Locate the cell with the specified text and output its [X, Y] center coordinate. 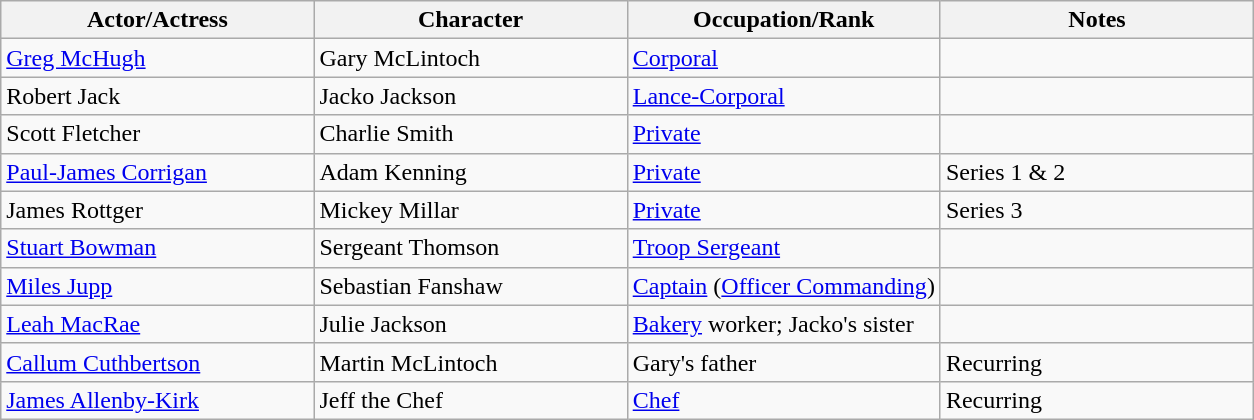
Gary McLintoch [470, 58]
Charlie Smith [470, 134]
Series 1 & 2 [1096, 172]
Chef [784, 400]
Miles Jupp [158, 286]
Julie Jackson [470, 324]
Occupation/Rank [784, 20]
Troop Sergeant [784, 248]
Character [470, 20]
Adam Kenning [470, 172]
Lance-Corporal [784, 96]
Notes [1096, 20]
Jacko Jackson [470, 96]
Jeff the Chef [470, 400]
Mickey Millar [470, 210]
Captain (Officer Commanding) [784, 286]
Robert Jack [158, 96]
Callum Cuthbertson [158, 362]
Bakery worker; Jacko's sister [784, 324]
James Allenby-Kirk [158, 400]
Gary's father [784, 362]
Sebastian Fanshaw [470, 286]
Corporal [784, 58]
Sergeant Thomson [470, 248]
Stuart Bowman [158, 248]
Scott Fletcher [158, 134]
James Rottger [158, 210]
Greg McHugh [158, 58]
Series 3 [1096, 210]
Martin McLintoch [470, 362]
Actor/Actress [158, 20]
Paul-James Corrigan [158, 172]
Leah MacRae [158, 324]
